Pinpoint the cell where the given text exists, returning its (X, Y) midpoint coordinate. 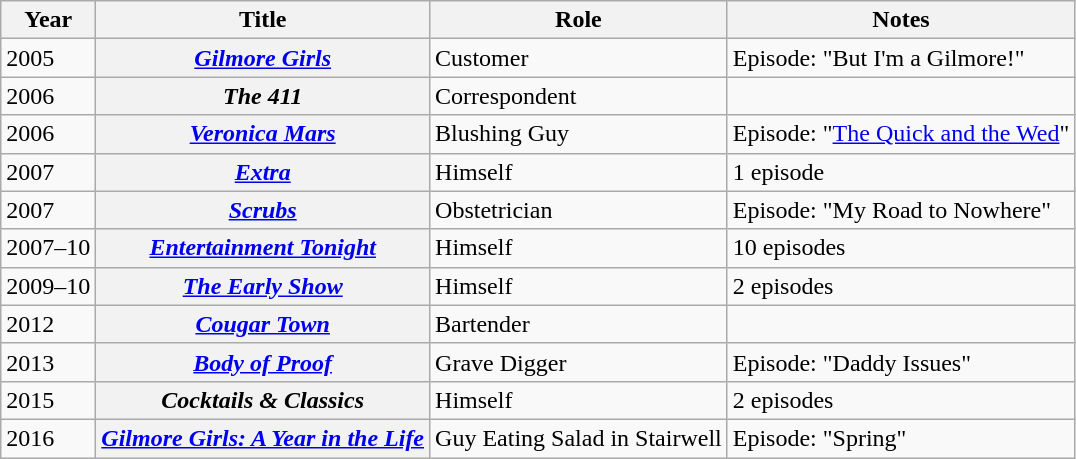
Blushing Guy (579, 134)
Episode: "Spring" (901, 438)
Customer (579, 58)
10 episodes (901, 248)
Bartender (579, 324)
2013 (48, 362)
Episode: "My Road to Nowhere" (901, 210)
Gilmore Girls: A Year in the Life (263, 438)
2015 (48, 400)
Correspondent (579, 96)
2007–10 (48, 248)
Guy Eating Salad in Stairwell (579, 438)
1 episode (901, 172)
Cocktails & Classics (263, 400)
2005 (48, 58)
Episode: "The Quick and the Wed" (901, 134)
Episode: "But I'm a Gilmore!" (901, 58)
2009–10 (48, 286)
The 411 (263, 96)
2016 (48, 438)
Veronica Mars (263, 134)
2012 (48, 324)
The Early Show (263, 286)
Scrubs (263, 210)
Obstetrician (579, 210)
Notes (901, 20)
Gilmore Girls (263, 58)
Year (48, 20)
Role (579, 20)
Episode: "Daddy Issues" (901, 362)
Title (263, 20)
Cougar Town (263, 324)
Entertainment Tonight (263, 248)
Body of Proof (263, 362)
Grave Digger (579, 362)
Extra (263, 172)
